Identify which cell holds the provided text, then report its [X, Y] central coordinate. 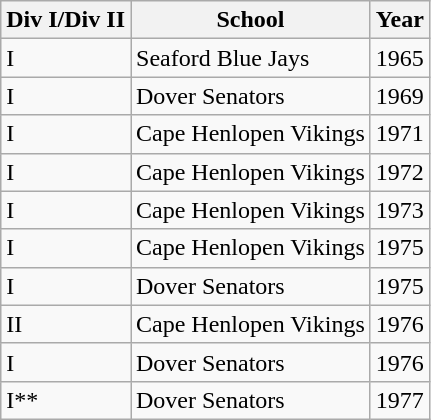
1971 [400, 134]
1965 [400, 58]
1973 [400, 210]
Seaford Blue Jays [250, 58]
School [250, 20]
1969 [400, 96]
Div I/Div II [66, 20]
1977 [400, 400]
I** [66, 400]
II [66, 324]
Year [400, 20]
1972 [400, 172]
